Return the [x, y] coordinate for the center point of the cell that contains the specified text.  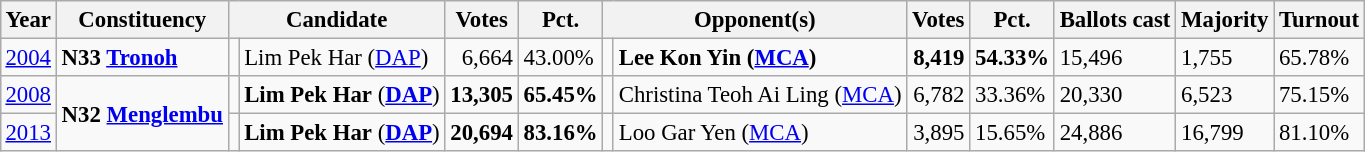
N33 Tronoh [142, 57]
Candidate [336, 20]
3,895 [938, 133]
Loo Gar Yen (MCA) [760, 133]
2004 [28, 57]
6,523 [1225, 95]
6,664 [482, 57]
15,496 [1114, 57]
2008 [28, 95]
Lee Kon Yin (MCA) [760, 57]
2013 [28, 133]
16,799 [1225, 133]
N32 Menglembu [142, 114]
Opponent(s) [755, 20]
24,886 [1114, 133]
Christina Teoh Ai Ling (MCA) [760, 95]
65.78% [1320, 57]
15.65% [1012, 133]
Constituency [142, 20]
65.45% [560, 95]
75.15% [1320, 95]
6,782 [938, 95]
20,330 [1114, 95]
Majority [1225, 20]
54.33% [1012, 57]
43.00% [560, 57]
Turnout [1320, 20]
8,419 [938, 57]
13,305 [482, 95]
33.36% [1012, 95]
20,694 [482, 133]
81.10% [1320, 133]
Year [28, 20]
1,755 [1225, 57]
83.16% [560, 133]
Ballots cast [1114, 20]
